Find where the given text appears and provide that cell's center as [X, Y] coordinate. 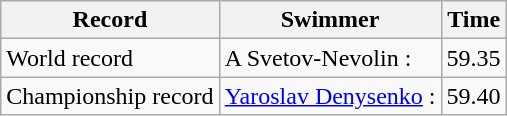
Yaroslav Denysenko : [330, 96]
Swimmer [330, 20]
World record [110, 58]
59.35 [474, 58]
59.40 [474, 96]
Record [110, 20]
Championship record [110, 96]
A Svetov-Nevolin : [330, 58]
Time [474, 20]
